Return the [x, y] coordinate for the center point of the cell that contains the specified text.  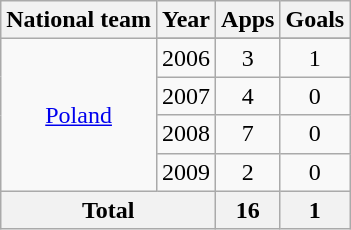
Total [108, 210]
Apps [248, 20]
2008 [186, 134]
2006 [186, 58]
3 [248, 58]
4 [248, 96]
7 [248, 134]
Year [186, 20]
2009 [186, 172]
16 [248, 210]
National team [79, 20]
2 [248, 172]
Poland [79, 115]
Goals [315, 20]
2007 [186, 96]
